From the cell containing the given text, extract its center point as [x, y] coordinate. 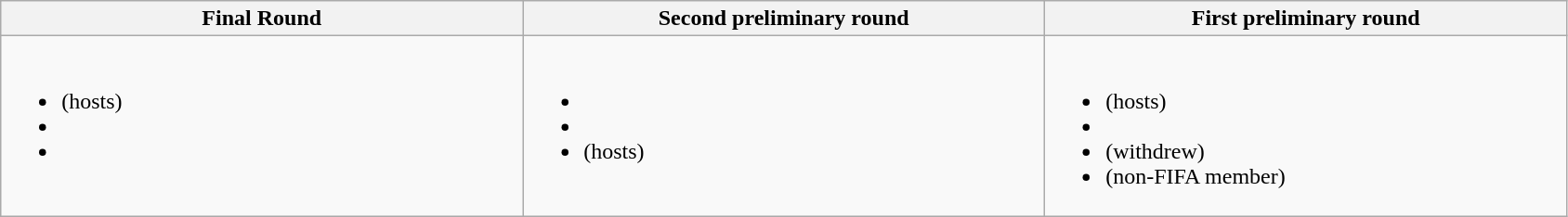
First preliminary round [1306, 19]
(hosts) (withdrew) (non-FIFA member) [1306, 126]
Final Round [262, 19]
Second preliminary round [784, 19]
